Provide the [x, y] coordinate of the cell's center where the given text is located.  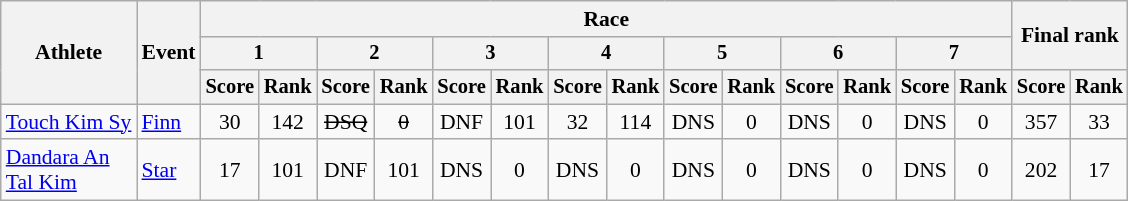
DSQ [345, 122]
142 [288, 122]
114 [636, 122]
Final rank [1070, 36]
357 [1041, 122]
Star [168, 170]
2 [374, 54]
6 [838, 54]
Race [606, 19]
30 [230, 122]
Athlete [69, 52]
7 [954, 54]
Touch Kim Sy [69, 122]
33 [1099, 122]
32 [577, 122]
4 [606, 54]
5 [722, 54]
3 [490, 54]
Dandara AnTal Kim [69, 170]
Finn [168, 122]
1 [259, 54]
202 [1041, 170]
Event [168, 52]
